Search for the cell housing the specified text and yield its (X, Y) center coordinate. 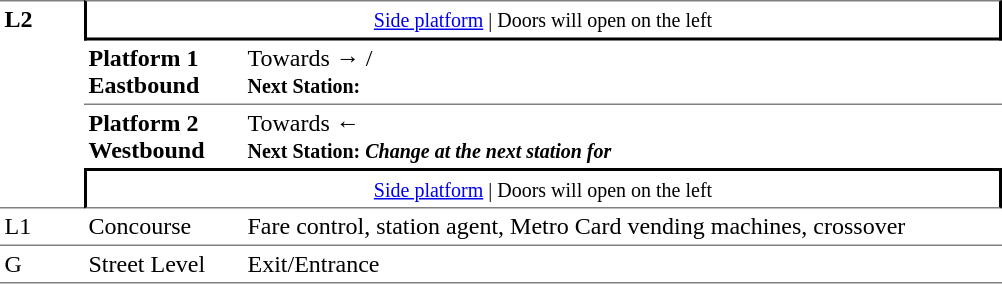
G (42, 264)
Street Level (164, 264)
Fare control, station agent, Metro Card vending machines, crossover (622, 226)
L1 (42, 226)
L2 (42, 104)
Towards → / Next Station: (622, 72)
Concourse (164, 226)
Platform 2Westbound (164, 136)
Towards ← Next Station: Change at the next station for (622, 136)
Exit/Entrance (622, 264)
Platform 1Eastbound (164, 72)
